Find where the given text appears and provide that cell's center as [x, y] coordinate. 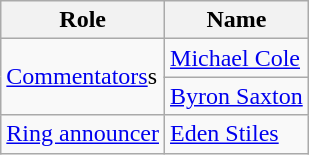
Ring announcer [83, 134]
Role [83, 20]
Name [237, 20]
Michael Cole [237, 58]
Commentatorss [83, 77]
Eden Stiles [237, 134]
Byron Saxton [237, 96]
